Pinpoint the cell where the given text exists, returning its [x, y] midpoint coordinate. 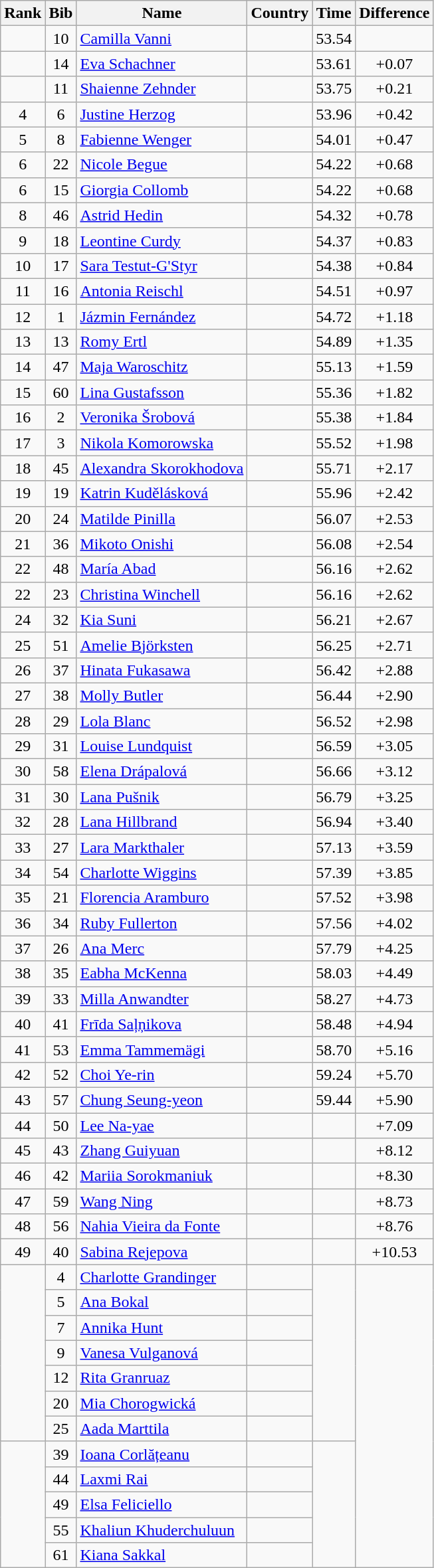
55.71 [334, 468]
+2.88 [395, 670]
+4.25 [395, 948]
Molly Butler [162, 695]
Lina Gustafsson [162, 392]
53.61 [334, 64]
+2.53 [395, 519]
56 [61, 1227]
Eva Schachner [162, 64]
Justine Herzog [162, 114]
Rita Granruaz [162, 1378]
56.59 [334, 746]
57.13 [334, 847]
Emma Tammemägi [162, 1049]
+3.12 [395, 772]
+2.54 [395, 544]
+4.94 [395, 1024]
Sara Testut-G'Styr [162, 266]
54.37 [334, 240]
56.52 [334, 721]
Nahia Vieira da Fonte [162, 1227]
Maja Waroschitz [162, 367]
Lana Hillbrand [162, 822]
María Abad [162, 569]
Camilla Vanni [162, 39]
57.52 [334, 898]
Ioana Corlățeanu [162, 1454]
Christina Winchell [162, 594]
+0.07 [395, 64]
+1.98 [395, 443]
54.51 [334, 291]
56.66 [334, 772]
Zhang Guiyuan [162, 1151]
2 [61, 418]
+2.67 [395, 620]
+4.02 [395, 923]
+0.83 [395, 240]
+3.85 [395, 873]
Fabienne Wenger [162, 139]
Matilde Pinilla [162, 519]
+3.40 [395, 822]
Eabha McKenna [162, 974]
Wang Ning [162, 1201]
55.96 [334, 493]
57 [61, 1100]
+8.76 [395, 1227]
58 [61, 772]
+4.73 [395, 999]
58.03 [334, 974]
Leontine Curdy [162, 240]
+10.53 [395, 1252]
56.07 [334, 519]
+2.98 [395, 721]
50 [61, 1126]
+3.05 [395, 746]
Astrid Hedin [162, 215]
Katrin Kudělásková [162, 493]
+0.42 [395, 114]
7 [61, 1328]
+5.90 [395, 1100]
Mariia Sorokmaniuk [162, 1176]
1 [61, 317]
Country [280, 13]
+1.82 [395, 392]
59.44 [334, 1100]
56.25 [334, 645]
60 [61, 392]
+2.17 [395, 468]
Choi Ye-rin [162, 1075]
Laxmi Rai [162, 1479]
58.48 [334, 1024]
53.96 [334, 114]
+7.09 [395, 1126]
61 [61, 1555]
Romy Ertl [162, 342]
Bib [61, 13]
3 [61, 443]
54.72 [334, 317]
Ana Merc [162, 948]
+2.42 [395, 493]
+1.35 [395, 342]
52 [61, 1075]
54.89 [334, 342]
Lola Blanc [162, 721]
54.32 [334, 215]
Lana Pušnik [162, 797]
Sabina Rejepova [162, 1252]
Chung Seung-yeon [162, 1100]
Nikola Komorowska [162, 443]
Annika Hunt [162, 1328]
56.42 [334, 670]
+3.59 [395, 847]
+2.71 [395, 645]
56.79 [334, 797]
Lee Na-yae [162, 1126]
51 [61, 645]
Veronika Šrobová [162, 418]
Jázmin Fernández [162, 317]
Charlotte Wiggins [162, 873]
Elena Drápalová [162, 772]
54.38 [334, 266]
56.21 [334, 620]
53.54 [334, 39]
+1.18 [395, 317]
56.08 [334, 544]
Aada Marttila [162, 1429]
+0.47 [395, 139]
58.27 [334, 999]
Florencia Aramburo [162, 898]
57.39 [334, 873]
+8.12 [395, 1151]
54.01 [334, 139]
Mia Chorogwická [162, 1403]
55.36 [334, 392]
Kiana Sakkal [162, 1555]
+8.30 [395, 1176]
+8.73 [395, 1201]
57.56 [334, 923]
+4.49 [395, 974]
57.79 [334, 948]
+5.16 [395, 1049]
Vanesa Vulganová [162, 1353]
Khaliun Khuderchuluun [162, 1529]
55.38 [334, 418]
Ana Bokal [162, 1302]
Giorgia Collomb [162, 190]
Nicole Begue [162, 165]
23 [61, 594]
Shaienne Zehnder [162, 89]
56.44 [334, 695]
55.13 [334, 367]
55 [61, 1529]
Time [334, 13]
55.52 [334, 443]
+0.78 [395, 215]
+3.98 [395, 898]
+3.25 [395, 797]
Charlotte Grandinger [162, 1277]
Difference [395, 13]
Hinata Fukasawa [162, 670]
Amelie Björksten [162, 645]
59 [61, 1201]
56.94 [334, 822]
59.24 [334, 1075]
+0.97 [395, 291]
+0.84 [395, 266]
Alexandra Skorokhodova [162, 468]
Name [162, 13]
Mikoto Onishi [162, 544]
53 [61, 1049]
53.75 [334, 89]
+0.21 [395, 89]
58.70 [334, 1049]
54 [61, 873]
Milla Anwandter [162, 999]
Antonia Reischl [162, 291]
Kia Suni [162, 620]
Rank [23, 13]
+1.84 [395, 418]
Ruby Fullerton [162, 923]
+1.59 [395, 367]
Louise Lundquist [162, 746]
Lara Markthaler [162, 847]
Frīda Saļņikova [162, 1024]
+2.90 [395, 695]
Elsa Feliciello [162, 1504]
+5.70 [395, 1075]
